From the cell containing the given text, extract its center point as [x, y] coordinate. 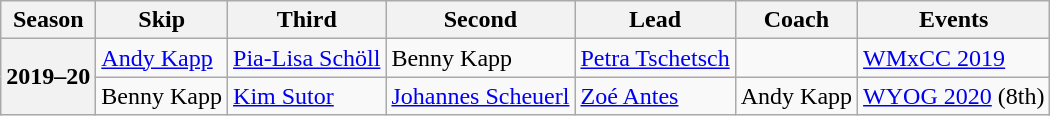
Events [954, 20]
Petra Tschetsch [655, 58]
WYOG 2020 (8th) [954, 96]
Zoé Antes [655, 96]
Coach [796, 20]
Season [48, 20]
Second [480, 20]
Lead [655, 20]
2019–20 [48, 77]
Skip [162, 20]
Johannes Scheuerl [480, 96]
Pia-Lisa Schöll [307, 58]
WMxCC 2019 [954, 58]
Kim Sutor [307, 96]
Third [307, 20]
